Locate the cell with the specified text and output its (x, y) center coordinate. 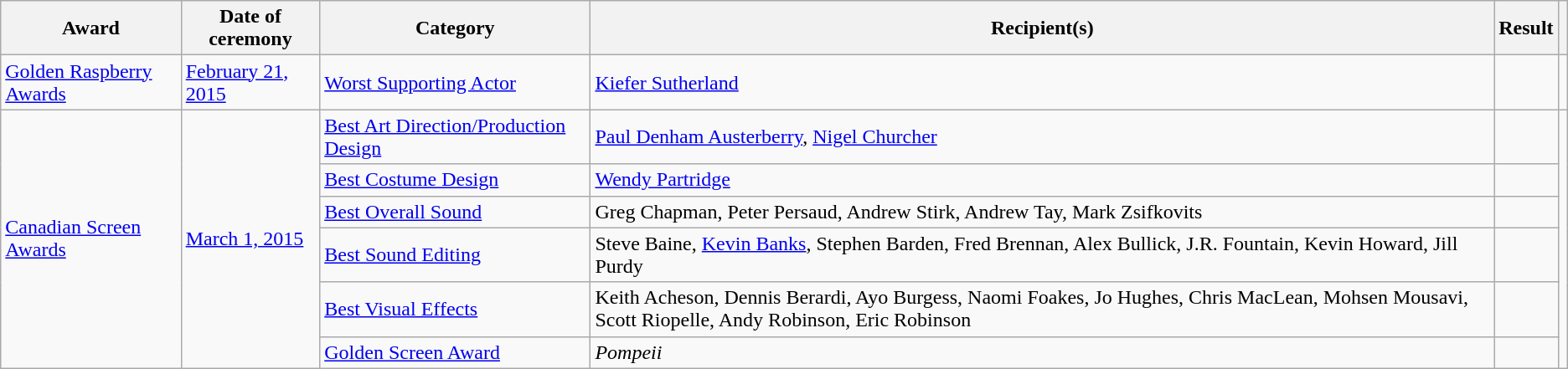
Award (90, 28)
Wendy Partridge (1042, 180)
Golden Screen Award (456, 352)
Best Overall Sound (456, 212)
Kiefer Sutherland (1042, 82)
Best Costume Design (456, 180)
Canadian Screen Awards (90, 239)
February 21, 2015 (250, 82)
Best Visual Effects (456, 310)
Best Sound Editing (456, 254)
Date of ceremony (250, 28)
Recipient(s) (1042, 28)
Keith Acheson, Dennis Berardi, Ayo Burgess, Naomi Foakes, Jo Hughes, Chris MacLean, Mohsen Mousavi, Scott Riopelle, Andy Robinson, Eric Robinson (1042, 310)
March 1, 2015 (250, 239)
Golden Raspberry Awards (90, 82)
Worst Supporting Actor (456, 82)
Paul Denham Austerberry, Nigel Churcher (1042, 137)
Greg Chapman, Peter Persaud, Andrew Stirk, Andrew Tay, Mark Zsifkovits (1042, 212)
Pompeii (1042, 352)
Steve Baine, Kevin Banks, Stephen Barden, Fred Brennan, Alex Bullick, J.R. Fountain, Kevin Howard, Jill Purdy (1042, 254)
Best Art Direction/Production Design (456, 137)
Result (1526, 28)
Category (456, 28)
